Provide the (X, Y) coordinate of the cell's center where the given text is located.  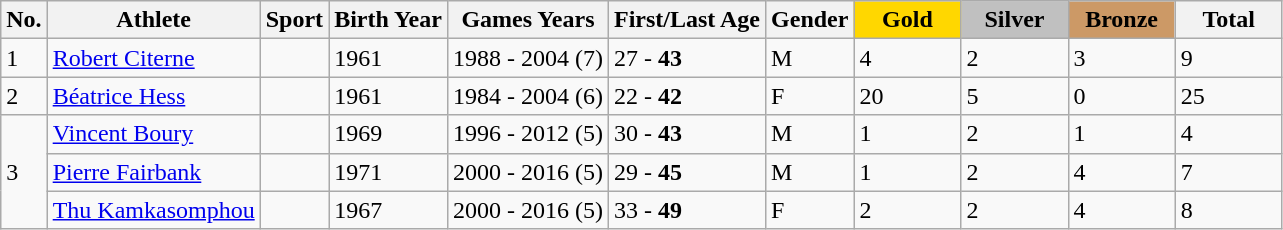
Gold (908, 20)
1971 (388, 172)
Birth Year (388, 20)
Vincent Boury (154, 134)
1988 - 2004 (7) (528, 58)
1996 - 2012 (5) (528, 134)
33 - 49 (686, 210)
Béatrice Hess (154, 96)
First/Last Age (686, 20)
30 - 43 (686, 134)
Thu Kamkasomphou (154, 210)
29 - 45 (686, 172)
Sport (294, 20)
9 (1228, 58)
No. (24, 20)
0 (1122, 96)
Pierre Fairbank (154, 172)
8 (1228, 210)
22 - 42 (686, 96)
5 (1014, 96)
Total (1228, 20)
Games Years (528, 20)
Athlete (154, 20)
Bronze (1122, 20)
1984 - 2004 (6) (528, 96)
1969 (388, 134)
Robert Citerne (154, 58)
25 (1228, 96)
7 (1228, 172)
Silver (1014, 20)
1967 (388, 210)
Gender (810, 20)
20 (908, 96)
27 - 43 (686, 58)
